Return [X, Y] of the center of cell containing provided text 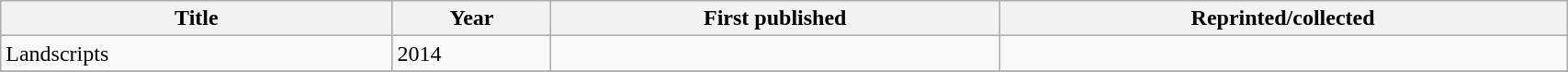
First published [775, 18]
Reprinted/collected [1283, 18]
Year [472, 18]
Landscripts [197, 54]
Title [197, 18]
2014 [472, 54]
